Capture the cell that displays the provided text and extract its (x, y) central coordinate. 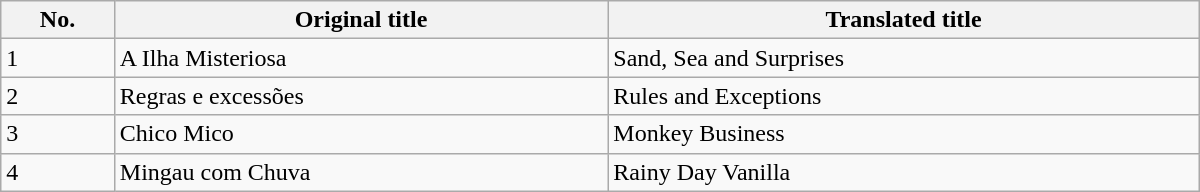
A Ilha Misteriosa (361, 58)
4 (58, 172)
No. (58, 20)
Translated title (904, 20)
Mingau com Chuva (361, 172)
1 (58, 58)
Regras e excessões (361, 96)
Rainy Day Vanilla (904, 172)
Sand, Sea and Surprises (904, 58)
Monkey Business (904, 134)
Original title (361, 20)
Chico Mico (361, 134)
3 (58, 134)
Rules and Exceptions (904, 96)
2 (58, 96)
